Capture the cell that displays the provided text and extract its (X, Y) central coordinate. 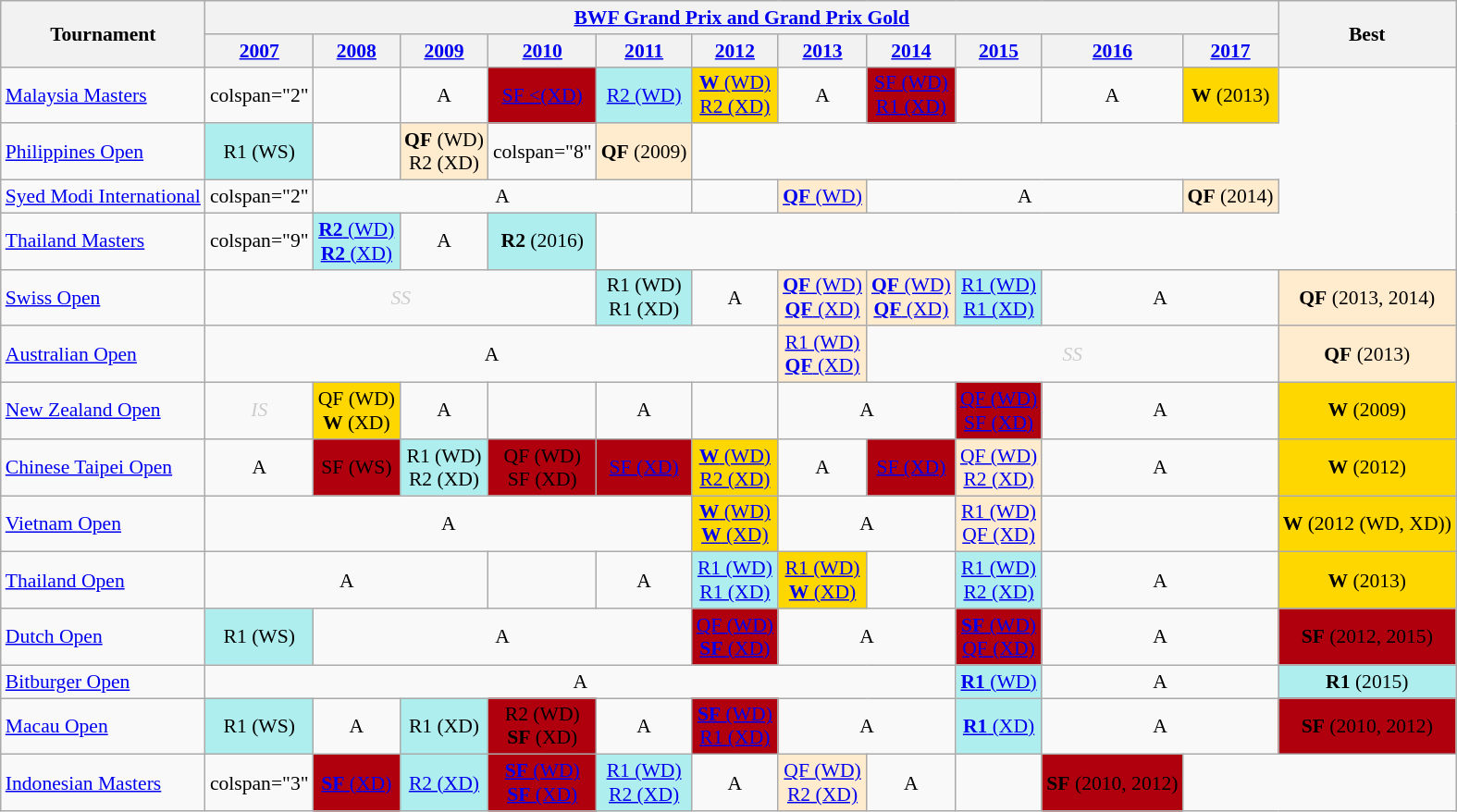
IS (259, 411)
2012 (735, 51)
W (2009) (1367, 411)
Macau Open (104, 727)
2015 (999, 51)
QF (2014) (1230, 197)
Vietnam Open (104, 523)
2011 (644, 51)
Australian Open (104, 355)
QF (2013) (1367, 355)
Bitburger Open (104, 682)
Best (1367, 33)
Philippines Open (104, 152)
2008 (357, 51)
New Zealand Open (104, 411)
Dutch Open (104, 636)
Malaysia Masters (104, 94)
SF (WD)SF (XD) (542, 782)
W (WD)W (XD) (735, 523)
BWF Grand Prix and Grand Prix Gold (742, 18)
2017 (1230, 51)
colspan="8" (542, 152)
SF <(XD) (542, 94)
2014 (911, 51)
QF (2013, 2014) (1367, 298)
R1 (WD) (999, 682)
QF (WD) (822, 197)
QF (WD)W (XD) (357, 411)
R1 (WD)W (XD) (822, 581)
Tournament (104, 33)
Thailand Open (104, 581)
Syed Modi International (104, 197)
2009 (444, 51)
2016 (1112, 51)
2010 (542, 51)
R2 (WD)SF (XD) (542, 727)
Thailand Masters (104, 240)
SF (2012, 2015) (1367, 636)
R2 (2016) (542, 240)
R2 (WD)R2 (XD) (357, 240)
W (2012 (WD, XD)) (1367, 523)
R2 (WD) (644, 94)
W (2012) (1367, 468)
SF (WS) (357, 468)
Indonesian Masters (104, 782)
SF (WD)QF (XD) (999, 636)
colspan="3" (259, 782)
colspan="9" (259, 240)
QF (2009) (644, 152)
R1 (WD) R1 (XD) (644, 298)
2013 (822, 51)
QF (WD) SF (XD) (542, 468)
Chinese Taipei Open (104, 468)
R1 (2015) (1367, 682)
2007 (259, 51)
Swiss Open (104, 298)
R2 (XD) (444, 782)
